Search for the cell housing the specified text and yield its (X, Y) center coordinate. 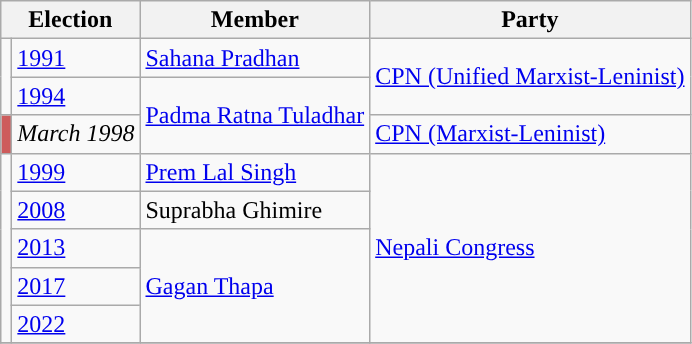
1999 (76, 172)
Suprabha Ghimire (255, 210)
CPN (Marxist-Leninist) (530, 134)
Prem Lal Singh (255, 172)
1991 (76, 58)
Member (255, 20)
2008 (76, 210)
Nepali Congress (530, 248)
Gagan Thapa (255, 286)
Sahana Pradhan (255, 58)
Padma Ratna Tuladhar (255, 115)
March 1998 (76, 134)
CPN (Unified Marxist-Leninist) (530, 77)
2017 (76, 286)
2022 (76, 324)
Election (70, 20)
1994 (76, 96)
2013 (76, 248)
Party (530, 20)
